Detect which cell encompasses the target text, then output its (X, Y) center coordinate. 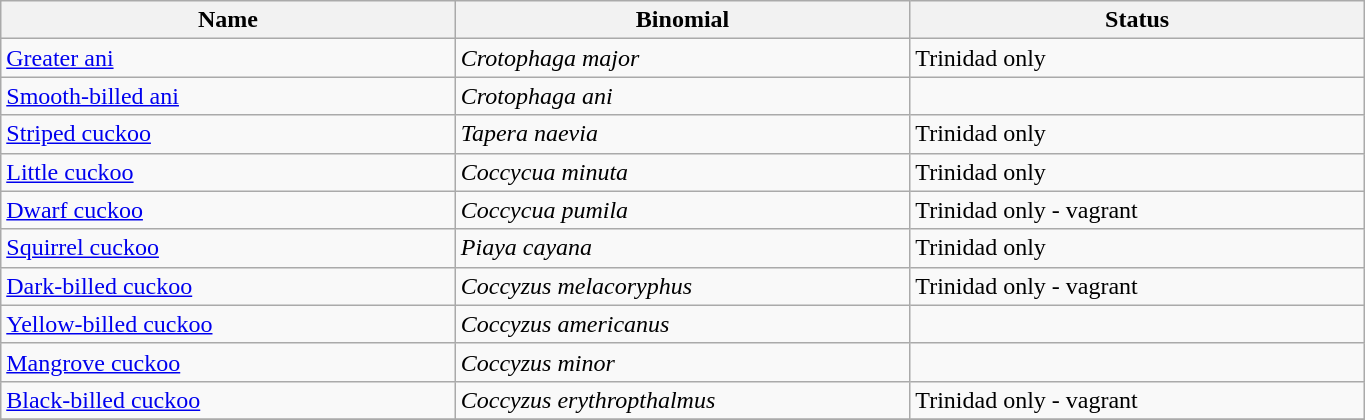
Black-billed cuckoo (228, 400)
Squirrel cuckoo (228, 248)
Greater ani (228, 58)
Yellow-billed cuckoo (228, 324)
Binomial (682, 20)
Status (1138, 20)
Smooth-billed ani (228, 96)
Piaya cayana (682, 248)
Crotophaga ani (682, 96)
Dark-billed cuckoo (228, 286)
Dwarf cuckoo (228, 210)
Tapera naevia (682, 134)
Mangrove cuckoo (228, 362)
Coccycua minuta (682, 172)
Coccycua pumila (682, 210)
Coccyzus melacoryphus (682, 286)
Coccyzus minor (682, 362)
Coccyzus erythropthalmus (682, 400)
Striped cuckoo (228, 134)
Crotophaga major (682, 58)
Name (228, 20)
Little cuckoo (228, 172)
Coccyzus americanus (682, 324)
